Pinpoint the cell where the given text exists, returning its (x, y) midpoint coordinate. 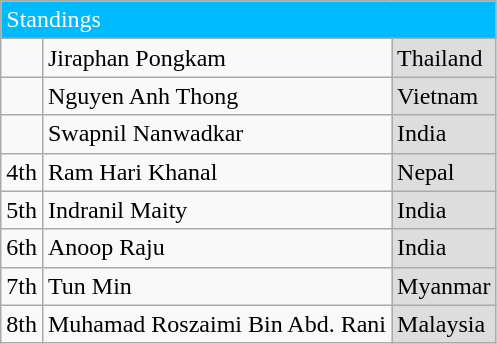
Nepal (444, 172)
Jiraphan Pongkam (216, 58)
Vietnam (444, 96)
Standings (248, 20)
Malaysia (444, 324)
Swapnil Nanwadkar (216, 134)
5th (22, 210)
Myanmar (444, 286)
Anoop Raju (216, 248)
6th (22, 248)
Indranil Maity (216, 210)
8th (22, 324)
Thailand (444, 58)
Nguyen Anh Thong (216, 96)
7th (22, 286)
Tun Min (216, 286)
Ram Hari Khanal (216, 172)
4th (22, 172)
Muhamad Roszaimi Bin Abd. Rani (216, 324)
